Output the [X, Y] coordinate of the center of the cell containing the given text.  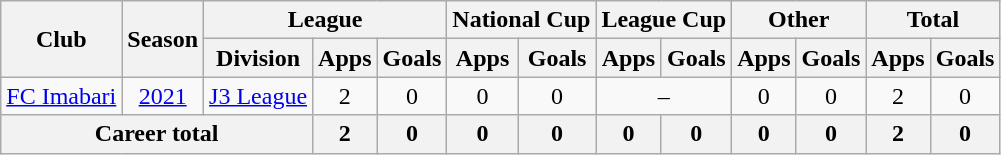
League Cup [664, 20]
Other [799, 20]
Club [62, 39]
FC Imabari [62, 96]
2021 [163, 96]
J3 League [258, 96]
National Cup [522, 20]
Season [163, 39]
Division [258, 58]
Total [933, 20]
League [326, 20]
Career total [157, 134]
– [664, 96]
